Find where the given text appears and provide that cell's center as (x, y) coordinate. 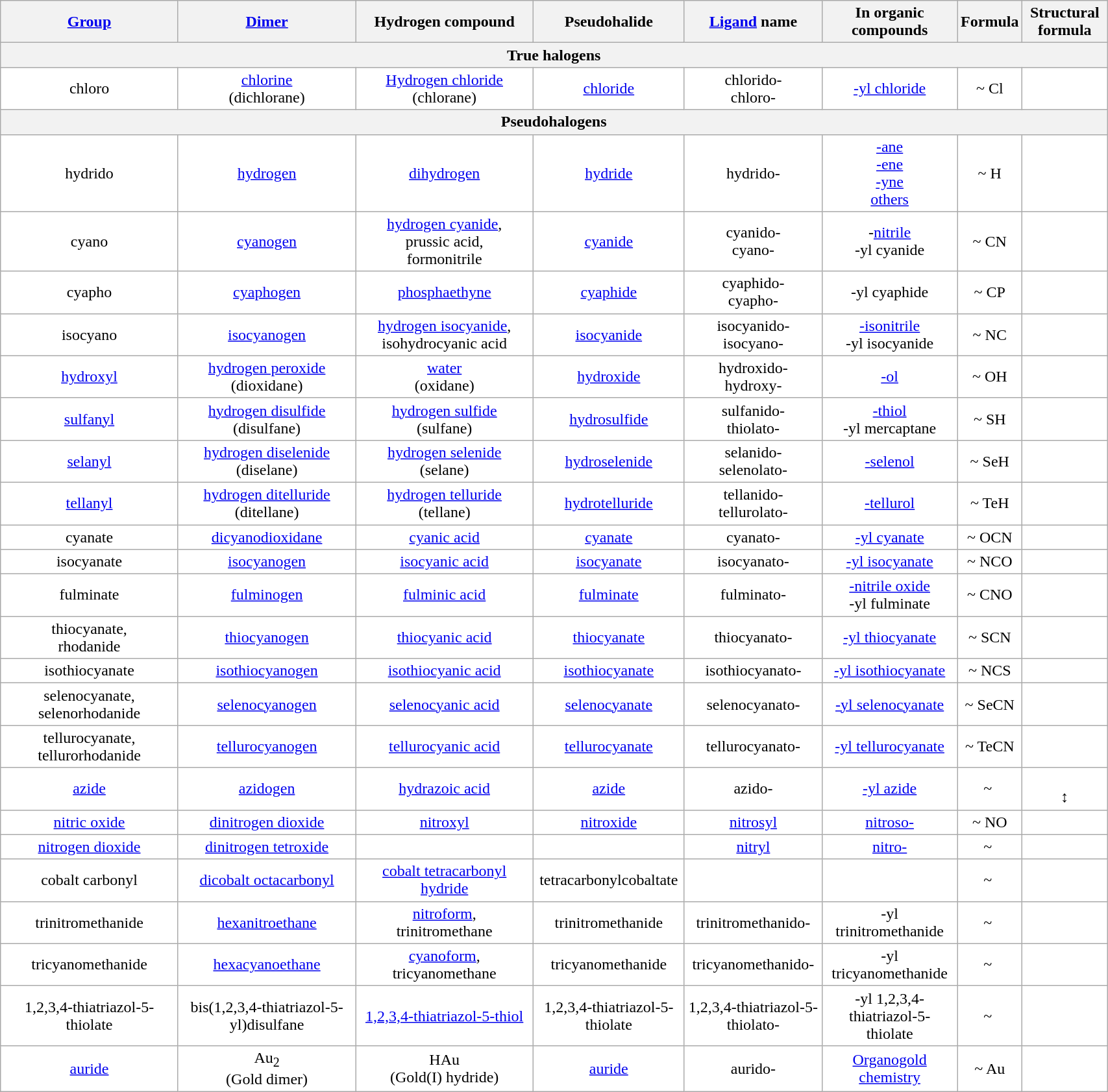
nitroso- (890, 822)
~ SH (990, 419)
Organogold chemistry (890, 1068)
~ CN (990, 241)
~ TeCN (990, 746)
Dimer (267, 22)
nitroxide (609, 822)
hydrosulfide (609, 419)
1,2,3,4-thiatriazol-5-thiol (445, 1015)
fulminic acid (445, 596)
-thiol-yl mercaptane (890, 419)
-yl cyaphide (890, 292)
thiocyanato- (753, 637)
thiocyanate,rhodanide (90, 637)
dicyanodioxidane (267, 537)
hydrido- (753, 173)
~ NC (990, 335)
isocyanato- (753, 562)
dihydrogen (445, 173)
~ Au (990, 1068)
Pseudohalide (609, 22)
hydride (609, 173)
chloride (609, 88)
~ SeH (990, 461)
selanyl (90, 461)
Group (90, 22)
selenocyanato- (753, 705)
hydrogen telluride(tellane) (445, 504)
tellurocyanogen (267, 746)
-tellurol (890, 504)
chlorido-chloro- (753, 88)
isothiocyanogen (267, 671)
-yl isocyanate (890, 562)
~ NCS (990, 671)
isocyanide (609, 335)
nitryl (753, 847)
hydrogen sulfide(sulfane) (445, 419)
nitroform,trinitromethane (445, 923)
isocyano (90, 335)
cyanato- (753, 537)
↕ (1065, 789)
cyaphogen (267, 292)
hydrido (90, 173)
hydrogen ditelluride(ditellane) (267, 504)
tellanido-tellurolato- (753, 504)
isothiocyanato- (753, 671)
cyanoform,tricyanomethane (445, 964)
dinitrogen dioxide (267, 822)
-yl isothiocyanate (890, 671)
-selenol (890, 461)
aurido- (753, 1068)
-nitrile oxide-yl fulminate (890, 596)
cobalt tetracarbonyl hydride (445, 880)
-nitrile-yl cyanide (890, 241)
Ligand name (753, 22)
bis(1,2,3,4-thiatriazol-5-yl)disulfane (267, 1015)
tellurocyanic acid (445, 746)
hydrogen diselenide(diselane) (267, 461)
-yl 1,2,3,4-thiatriazol-5-thiolate (890, 1015)
sulfanido-thiolato- (753, 419)
hydrogen cyanide,prussic acid,formonitrile (445, 241)
dinitrogen tetroxide (267, 847)
Structural formula (1065, 22)
trinitromethanido- (753, 923)
cyanogen (267, 241)
Hydrogen compound (445, 22)
-yl thiocyanate (890, 637)
selenocyanate,selenorhodanide (90, 705)
HAu(Gold(I) hydride) (445, 1068)
-yl azide (890, 789)
-ol (890, 376)
hydroxyl (90, 376)
cyaphido-cyapho- (753, 292)
nitro- (890, 847)
~ TeH (990, 504)
selenocyanate (609, 705)
chlorine(dichlorane) (267, 88)
~ Cl (990, 88)
phosphaethyne (445, 292)
cyaphide (609, 292)
sulfanyl (90, 419)
Au2(Gold dimer) (267, 1068)
~ OCN (990, 537)
thiocyanate (609, 637)
cobalt carbonyl (90, 880)
nitroxyl (445, 822)
cyanic acid (445, 537)
fulminato- (753, 596)
hydroselenide (609, 461)
selenocyanic acid (445, 705)
True halogens (554, 55)
~ NO (990, 822)
hydrogen isocyanide,isohydrocyanic acid (445, 335)
nitric oxide (90, 822)
nitrogen dioxide (90, 847)
tellanyl (90, 504)
Pseudohalogens (554, 122)
chloro (90, 88)
hydrogen (267, 173)
-yl cyanate (890, 537)
dicobalt octacarbonyl (267, 880)
In organic compounds (890, 22)
cyanide (609, 241)
tellurocyanato- (753, 746)
~ CNO (990, 596)
thiocyanogen (267, 637)
-yl trinitromethanide (890, 923)
hydroxido-hydroxy- (753, 376)
-yl selenocyanate (890, 705)
fulminogen (267, 596)
tellurocyanate (609, 746)
-isonitrile-yl isocyanide (890, 335)
thiocyanic acid (445, 637)
-yl chloride (890, 88)
hexanitroethane (267, 923)
hydrogen peroxide(dioxidane) (267, 376)
~ NCO (990, 562)
hexacyanoethane (267, 964)
-yl tricyanomethanide (890, 964)
~ SCN (990, 637)
hydrotelluride (609, 504)
tellurocyanate,tellurorhodanide (90, 746)
hydrogen disulfide(disulfane) (267, 419)
azidogen (267, 789)
hydrogen selenide(selane) (445, 461)
nitrosyl (753, 822)
hydrazoic acid (445, 789)
hydroxide (609, 376)
cyano (90, 241)
tricyanomethanido- (753, 964)
selenocyanogen (267, 705)
water(oxidane) (445, 376)
Formula (990, 22)
isocyanido-isocyano- (753, 335)
Hydrogen chloride(chlorane) (445, 88)
isocyanic acid (445, 562)
-yl tellurocyanate (890, 746)
~ CP (990, 292)
~ H (990, 173)
isothiocyanic acid (445, 671)
tetracarbonylcobaltate (609, 880)
azido- (753, 789)
~ SeCN (990, 705)
1,2,3,4-thiatriazol-5-thiolato- (753, 1015)
selanido-selenolato- (753, 461)
-ane -ene -yne others (890, 173)
cyapho (90, 292)
cyanido-cyano- (753, 241)
~ OH (990, 376)
